Scan for the cell matching the given text and deliver its [x, y] coordinate at center. 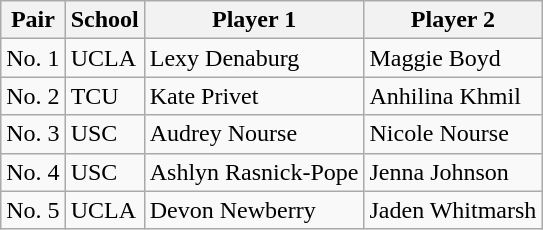
Pair [33, 20]
No. 5 [33, 210]
Jaden Whitmarsh [453, 210]
Audrey Nourse [254, 134]
No. 3 [33, 134]
Devon Newberry [254, 210]
Kate Privet [254, 96]
School [104, 20]
Maggie Boyd [453, 58]
Lexy Denaburg [254, 58]
No. 2 [33, 96]
No. 1 [33, 58]
TCU [104, 96]
No. 4 [33, 172]
Player 2 [453, 20]
Ashlyn Rasnick-Pope [254, 172]
Player 1 [254, 20]
Anhilina Khmil [453, 96]
Nicole Nourse [453, 134]
Jenna Johnson [453, 172]
